Search for the cell housing the specified text and yield its [x, y] center coordinate. 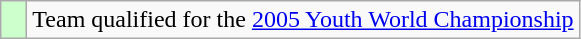
Team qualified for the 2005 Youth World Championship [303, 20]
